Identify which cell holds the provided text, then report its (x, y) central coordinate. 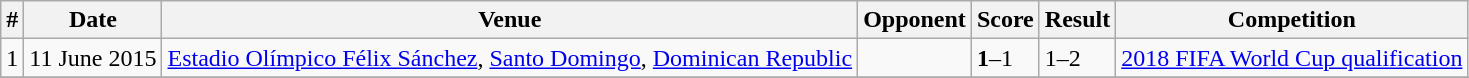
1 (12, 58)
# (12, 20)
Venue (510, 20)
1–1 (1005, 58)
Competition (1292, 20)
Score (1005, 20)
Result (1077, 20)
Date (93, 20)
Estadio Olímpico Félix Sánchez, Santo Domingo, Dominican Republic (510, 58)
Opponent (915, 20)
11 June 2015 (93, 58)
1–2 (1077, 58)
2018 FIFA World Cup qualification (1292, 58)
